Extract the [x, y] coordinate from the center of the cell holding the provided text.  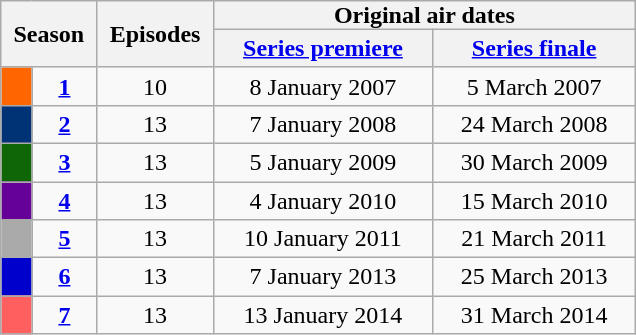
8 January 2007 [323, 86]
10 January 2011 [323, 239]
13 January 2014 [323, 315]
5 March 2007 [534, 86]
7 [64, 315]
7 January 2008 [323, 124]
Series premiere [323, 48]
6 [64, 277]
Series finale [534, 48]
5 January 2009 [323, 162]
4 January 2010 [323, 201]
1 [64, 86]
3 [64, 162]
7 January 2013 [323, 277]
30 March 2009 [534, 162]
31 March 2014 [534, 315]
4 [64, 201]
25 March 2013 [534, 277]
Episodes [155, 34]
5 [64, 239]
10 [155, 86]
Season [49, 34]
Original air dates [424, 15]
15 March 2010 [534, 201]
21 March 2011 [534, 239]
2 [64, 124]
24 March 2008 [534, 124]
